Scan for the cell matching the given text and deliver its [X, Y] coordinate at center. 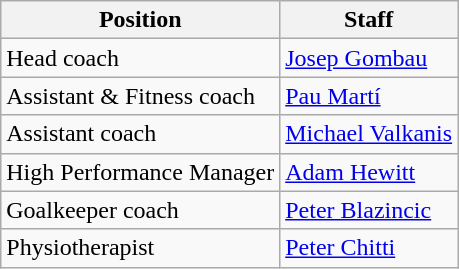
Pau Martí [369, 96]
Staff [369, 20]
Josep Gombau [369, 58]
Michael Valkanis [369, 134]
Peter Chitti [369, 248]
Adam Hewitt [369, 172]
Head coach [140, 58]
High Performance Manager [140, 172]
Assistant coach [140, 134]
Position [140, 20]
Peter Blazincic [369, 210]
Assistant & Fitness coach [140, 96]
Goalkeeper coach [140, 210]
Physiotherapist [140, 248]
